Search for the cell housing the specified text and yield its [X, Y] center coordinate. 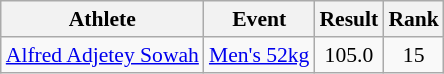
Rank [414, 19]
105.0 [348, 55]
Result [348, 19]
15 [414, 55]
Men's 52kg [260, 55]
Alfred Adjetey Sowah [102, 55]
Athlete [102, 19]
Event [260, 19]
